From the cell containing the given text, extract its center point as (x, y) coordinate. 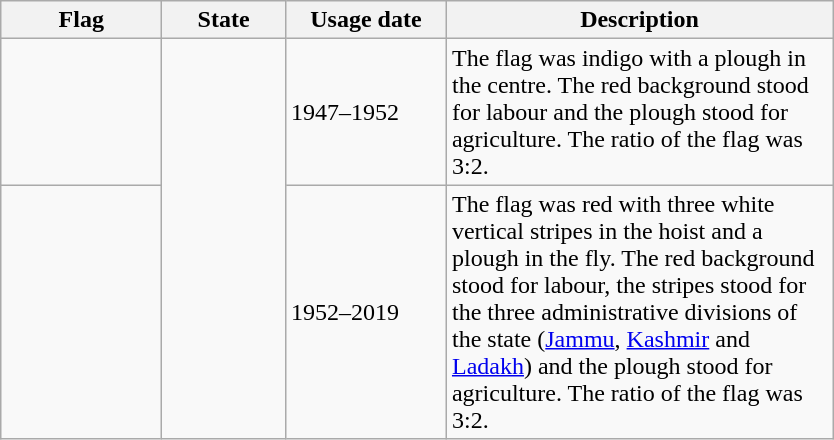
State (224, 20)
Description (639, 20)
Flag (82, 20)
1947–1952 (366, 112)
1952–2019 (366, 312)
Usage date (366, 20)
